Extract the [x, y] coordinate from the center of the cell holding the provided text.  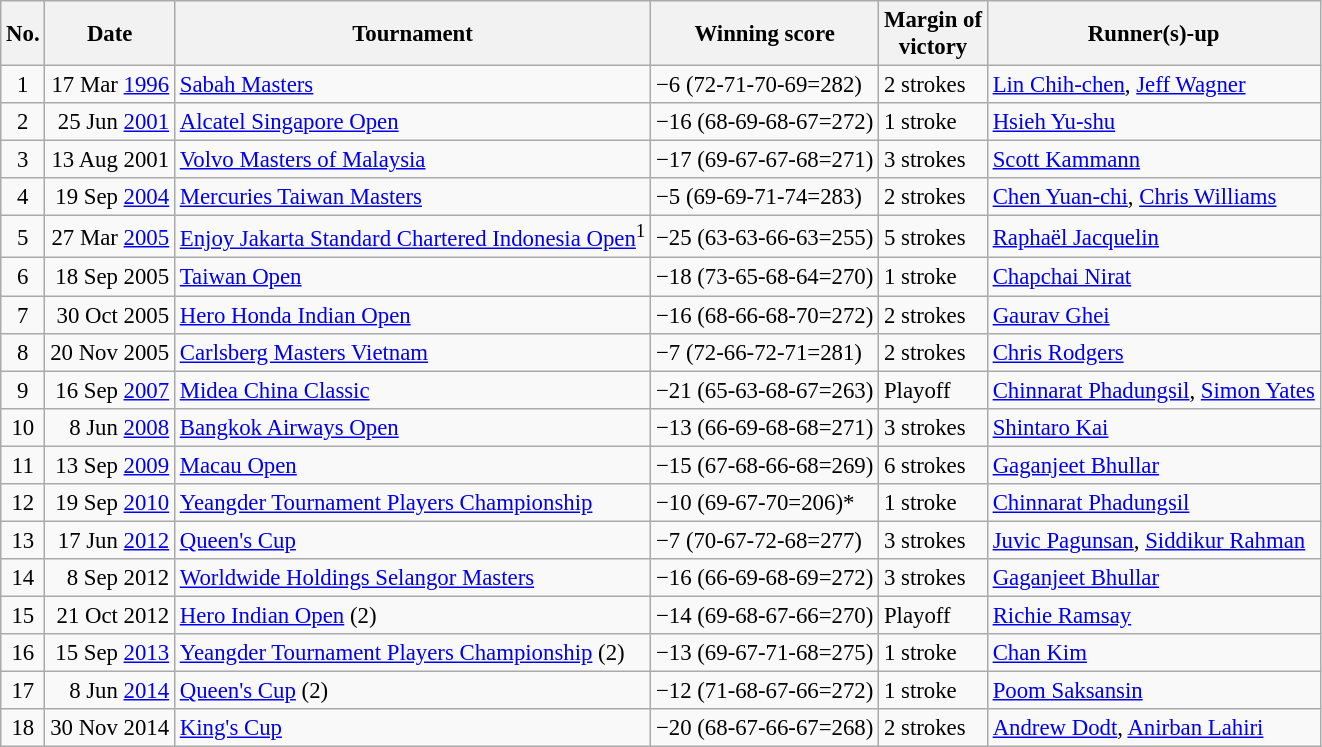
25 Jun 2001 [110, 122]
17 [23, 691]
Sabah Masters [412, 85]
−5 (69-69-71-74=283) [765, 197]
19 Sep 2004 [110, 197]
18 Sep 2005 [110, 277]
−7 (72-66-72-71=281) [765, 352]
−15 (67-68-66-68=269) [765, 465]
4 [23, 197]
Macau Open [412, 465]
13 Aug 2001 [110, 160]
−13 (66-69-68-68=271) [765, 427]
7 [23, 315]
12 [23, 503]
Queen's Cup (2) [412, 691]
1 [23, 85]
−16 (66-69-68-69=272) [765, 578]
8 Jun 2008 [110, 427]
Chinnarat Phadungsil, Simon Yates [1154, 390]
30 Oct 2005 [110, 315]
−25 (63-63-66-63=255) [765, 237]
Gaurav Ghei [1154, 315]
Worldwide Holdings Selangor Masters [412, 578]
−21 (65-63-68-67=263) [765, 390]
Poom Saksansin [1154, 691]
−14 (69-68-67-66=270) [765, 615]
10 [23, 427]
Andrew Dodt, Anirban Lahiri [1154, 728]
Enjoy Jakarta Standard Chartered Indonesia Open1 [412, 237]
Juvic Pagunsan, Siddikur Rahman [1154, 540]
15 Sep 2013 [110, 653]
11 [23, 465]
Chris Rodgers [1154, 352]
Volvo Masters of Malaysia [412, 160]
Margin ofvictory [934, 34]
Yeangder Tournament Players Championship [412, 503]
Hero Indian Open (2) [412, 615]
Chan Kim [1154, 653]
27 Mar 2005 [110, 237]
Lin Chih-chen, Jeff Wagner [1154, 85]
Yeangder Tournament Players Championship (2) [412, 653]
−7 (70-67-72-68=277) [765, 540]
5 [23, 237]
30 Nov 2014 [110, 728]
16 Sep 2007 [110, 390]
19 Sep 2010 [110, 503]
Chapchai Nirat [1154, 277]
Alcatel Singapore Open [412, 122]
2 [23, 122]
6 strokes [934, 465]
Date [110, 34]
No. [23, 34]
Shintaro Kai [1154, 427]
14 [23, 578]
15 [23, 615]
Queen's Cup [412, 540]
21 Oct 2012 [110, 615]
−16 (68-66-68-70=272) [765, 315]
Chen Yuan-chi, Chris Williams [1154, 197]
Raphaël Jacquelin [1154, 237]
−16 (68-69-68-67=272) [765, 122]
8 [23, 352]
Taiwan Open [412, 277]
8 Jun 2014 [110, 691]
9 [23, 390]
13 [23, 540]
King's Cup [412, 728]
Bangkok Airways Open [412, 427]
5 strokes [934, 237]
Richie Ramsay [1154, 615]
−10 (69-67-70=206)* [765, 503]
17 Jun 2012 [110, 540]
Winning score [765, 34]
−12 (71-68-67-66=272) [765, 691]
3 [23, 160]
−6 (72-71-70-69=282) [765, 85]
Runner(s)-up [1154, 34]
Chinnarat Phadungsil [1154, 503]
Hsieh Yu-shu [1154, 122]
−20 (68-67-66-67=268) [765, 728]
Tournament [412, 34]
−13 (69-67-71-68=275) [765, 653]
Hero Honda Indian Open [412, 315]
16 [23, 653]
Carlsberg Masters Vietnam [412, 352]
18 [23, 728]
13 Sep 2009 [110, 465]
20 Nov 2005 [110, 352]
6 [23, 277]
−17 (69-67-67-68=271) [765, 160]
Mercuries Taiwan Masters [412, 197]
8 Sep 2012 [110, 578]
17 Mar 1996 [110, 85]
−18 (73-65-68-64=270) [765, 277]
Midea China Classic [412, 390]
Scott Kammann [1154, 160]
